Return (X, Y) of the center of cell containing provided text 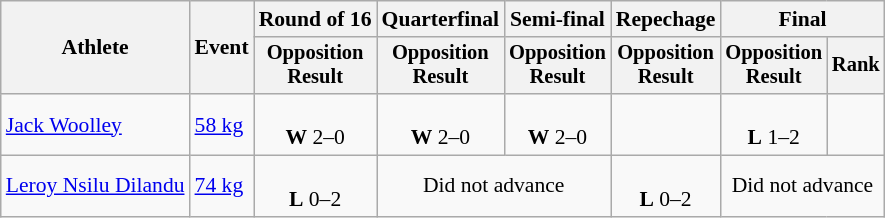
Quarterfinal (441, 19)
Jack Woolley (96, 124)
Athlete (96, 48)
Round of 16 (316, 19)
Final (802, 19)
Repechage (666, 19)
Leroy Nsilu Dilandu (96, 186)
58 kg (222, 124)
Rank (856, 66)
L 1–2 (774, 124)
74 kg (222, 186)
Semi-final (558, 19)
Event (222, 48)
